Determine the [X, Y] coordinate at the center of the cell enclosing the given text.  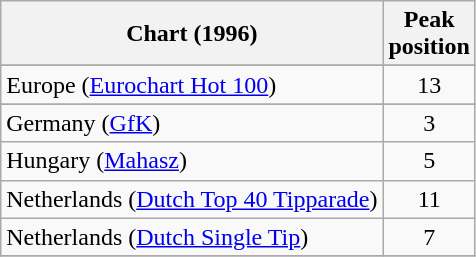
Peakposition [429, 34]
5 [429, 161]
Netherlands (Dutch Single Tip) [192, 237]
Netherlands (Dutch Top 40 Tipparade) [192, 199]
Hungary (Mahasz) [192, 161]
Europe (Eurochart Hot 100) [192, 85]
13 [429, 85]
3 [429, 123]
11 [429, 199]
Germany (GfK) [192, 123]
Chart (1996) [192, 34]
7 [429, 237]
